For the text-containing cell, return its midpoint in [X, Y] coordinate format. 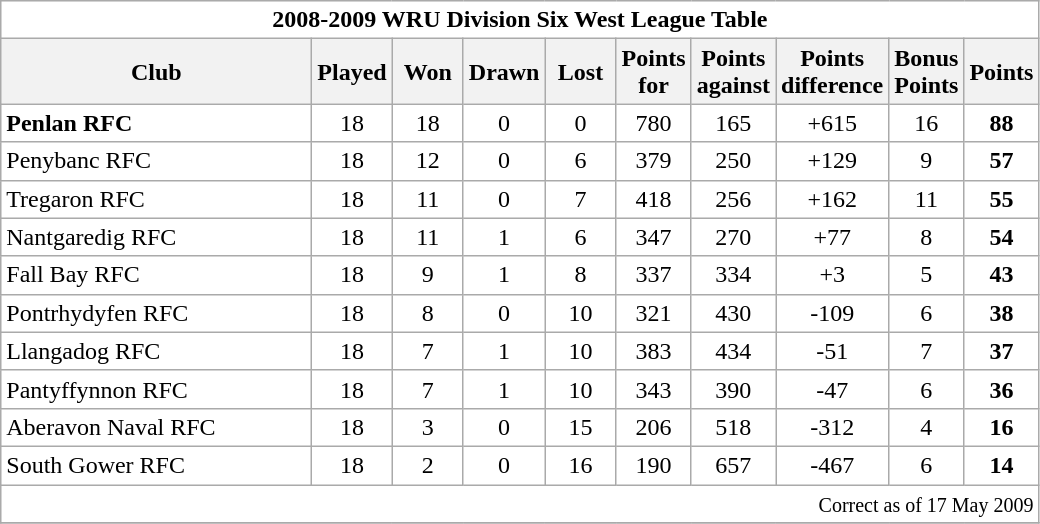
88 [1002, 123]
Correct as of 17 May 2009 [520, 503]
206 [654, 427]
Pantyffynnon RFC [156, 389]
-467 [832, 465]
250 [733, 161]
4 [926, 427]
Bonus Points [926, 72]
-47 [832, 389]
256 [733, 199]
-51 [832, 351]
Points for [654, 72]
15 [580, 427]
2008-2009 WRU Division Six West League Table [520, 20]
+615 [832, 123]
57 [1002, 161]
+162 [832, 199]
390 [733, 389]
347 [654, 237]
165 [733, 123]
Fall Bay RFC [156, 275]
343 [654, 389]
Llangadog RFC [156, 351]
270 [733, 237]
5 [926, 275]
780 [654, 123]
430 [733, 313]
36 [1002, 389]
Won [428, 72]
Played [352, 72]
Nantgaredig RFC [156, 237]
518 [733, 427]
3 [428, 427]
Aberavon Naval RFC [156, 427]
37 [1002, 351]
Points [1002, 72]
-109 [832, 313]
Penlan RFC [156, 123]
-312 [832, 427]
55 [1002, 199]
190 [654, 465]
Points against [733, 72]
Penybanc RFC [156, 161]
657 [733, 465]
321 [654, 313]
+129 [832, 161]
54 [1002, 237]
337 [654, 275]
434 [733, 351]
379 [654, 161]
Points difference [832, 72]
South Gower RFC [156, 465]
+77 [832, 237]
2 [428, 465]
383 [654, 351]
Lost [580, 72]
12 [428, 161]
Drawn [504, 72]
Club [156, 72]
43 [1002, 275]
418 [654, 199]
+3 [832, 275]
Tregaron RFC [156, 199]
38 [1002, 313]
334 [733, 275]
14 [1002, 465]
Pontrhydyfen RFC [156, 313]
